Determine the [x, y] coordinate at the center of the cell enclosing the given text.  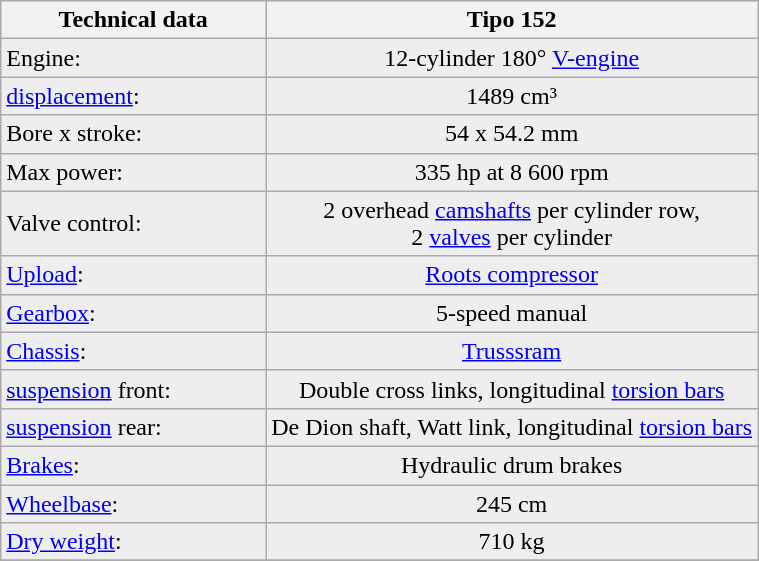
Roots compressor [512, 275]
Technical data [134, 20]
De Dion shaft, Watt link, longitudinal torsion bars [512, 427]
Engine: [134, 58]
1489 cm³ [512, 96]
Max power: [134, 172]
2 overhead camshafts per cylinder row,2 valves per cylinder [512, 224]
Dry weight: [134, 542]
5-speed manual [512, 313]
54 x 54.2 mm [512, 134]
Valve control: [134, 224]
12-cylinder 180° V-engine [512, 58]
245 cm [512, 503]
Gearbox: [134, 313]
Chassis: [134, 351]
Hydraulic drum brakes [512, 465]
335 hp at 8 600 rpm [512, 172]
displacement: [134, 96]
Tipo 152 [512, 20]
Wheelbase: [134, 503]
Upload: [134, 275]
Double cross links, longitudinal torsion bars [512, 389]
Bore x stroke: [134, 134]
Brakes: [134, 465]
710 kg [512, 542]
suspension rear: [134, 427]
Trusssram [512, 351]
suspension front: [134, 389]
